Scan for the cell matching the given text and deliver its [x, y] coordinate at center. 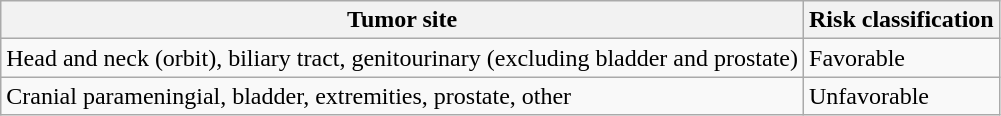
Favorable [902, 58]
Head and neck (orbit), biliary tract, genitourinary (excluding bladder and prostate) [402, 58]
Cranial parameningial, bladder, extremities, prostate, other [402, 96]
Unfavorable [902, 96]
Risk classification [902, 20]
Tumor site [402, 20]
